Provide the [x, y] coordinate of the cell's center where the given text is located.  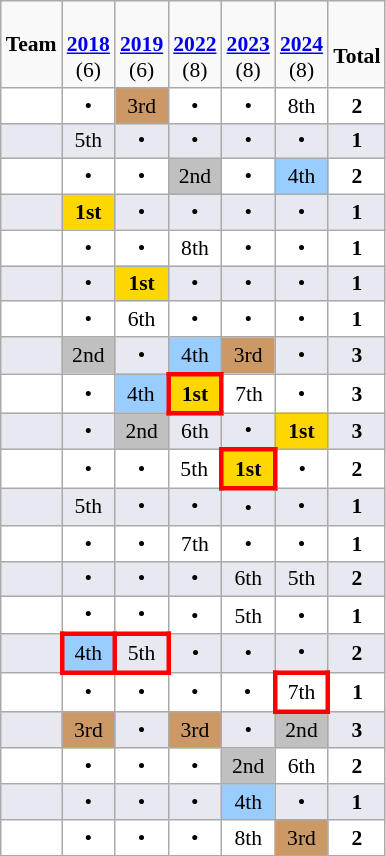
2018(6) [88, 44]
2022(8) [194, 44]
2023(8) [248, 44]
Total [356, 44]
2019(6) [142, 44]
2024(8) [302, 44]
Team [32, 44]
